Return (x, y) of the center of cell containing provided text 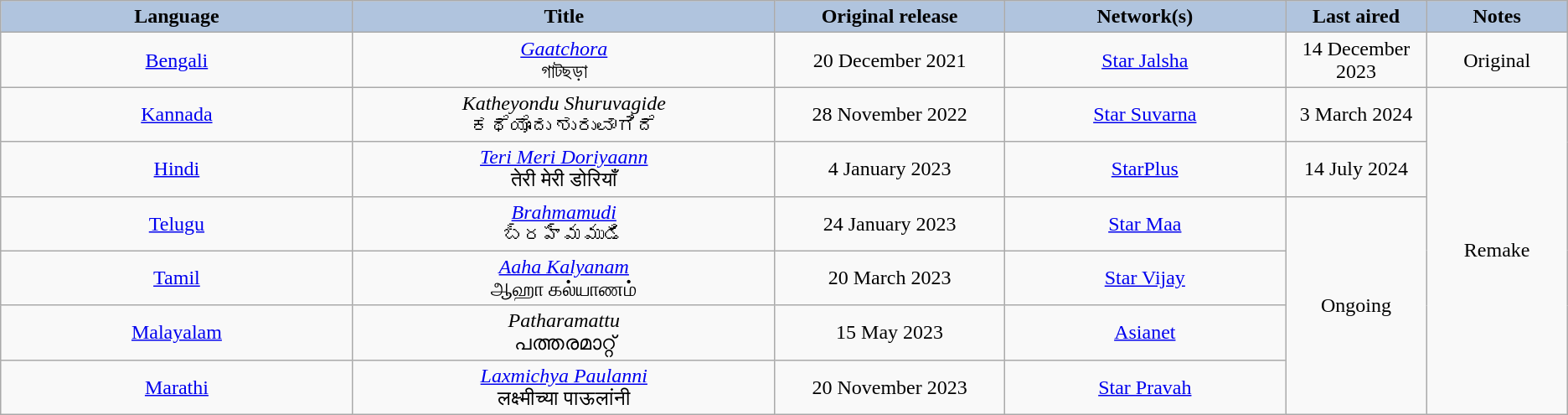
Brahmamudi బ్రహ్మముడి (564, 223)
24 January 2023 (890, 223)
Teri Meri Doriyaann तेरी मेरी डोरियाँ (564, 169)
Network(s) (1145, 17)
StarPlus (1145, 169)
14 December 2023 (1356, 60)
Tamil (177, 278)
Star Jalsha (1145, 60)
20 December 2021 (890, 60)
Star Maa (1145, 223)
Bengali (177, 60)
Star Vijay (1145, 278)
20 March 2023 (890, 278)
Title (564, 17)
Language (177, 17)
Asianet (1145, 332)
Patharamattu പത്തരമാറ്റ് (564, 332)
Star Pravah (1145, 387)
Aaha Kalyanam ஆஹா கல்யாணம் (564, 278)
Malayalam (177, 332)
Laxmichya Paulanni लक्ष्मीच्या पाऊलांनी (564, 387)
3 March 2024 (1356, 114)
Ongoing (1356, 305)
Hindi (177, 169)
Gaatchora গাটছড়া (564, 60)
Katheyondu Shuruvagide ಕಥೆಯೊಂದು ಶುರುವಾಗಿದೆ (564, 114)
15 May 2023 (890, 332)
Star Suvarna (1145, 114)
Telugu (177, 223)
Marathi (177, 387)
Original (1497, 60)
Original release (890, 17)
20 November 2023 (890, 387)
14 July 2024 (1356, 169)
Kannada (177, 114)
4 January 2023 (890, 169)
28 November 2022 (890, 114)
Remake (1497, 251)
Last aired (1356, 17)
Notes (1497, 17)
